Output the [X, Y] coordinate of the center of the cell containing the given text.  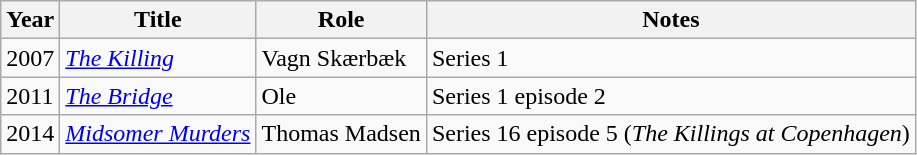
2014 [30, 134]
Series 1 [670, 58]
Title [158, 20]
Ole [341, 96]
Notes [670, 20]
The Bridge [158, 96]
Role [341, 20]
Midsomer Murders [158, 134]
Series 16 episode 5 (The Killings at Copenhagen) [670, 134]
Vagn Skærbæk [341, 58]
Thomas Madsen [341, 134]
The Killing [158, 58]
2011 [30, 96]
Series 1 episode 2 [670, 96]
2007 [30, 58]
Year [30, 20]
